Output the (X, Y) coordinate of the center of the cell containing the given text.  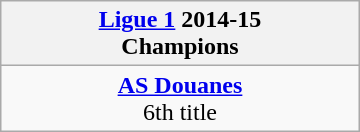
AS Douanes6th title (180, 98)
Ligue 1 2014-15Champions (180, 34)
